Provide the [x, y] coordinate of the cell's center where the given text is located.  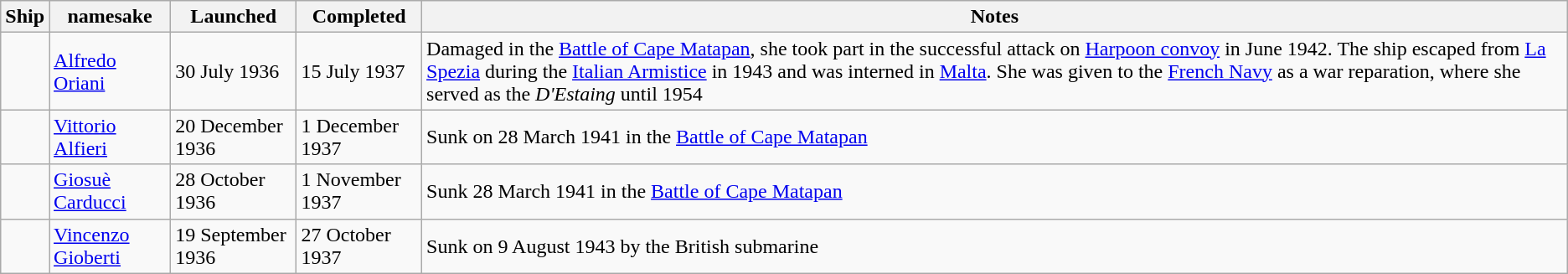
Ship [25, 17]
Launched [234, 17]
namesake [111, 17]
Sunk 28 March 1941 in the Battle of Cape Matapan [995, 191]
Alfredo Oriani [111, 71]
Completed [359, 17]
1 December 1937 [359, 137]
Notes [995, 17]
19 September 1936 [234, 246]
27 October 1937 [359, 246]
15 July 1937 [359, 71]
Sunk on 9 August 1943 by the British submarine [995, 246]
Vincenzo Gioberti [111, 246]
Vittorio Alfieri [111, 137]
Giosuè Carducci [111, 191]
1 November 1937 [359, 191]
Sunk on 28 March 1941 in the Battle of Cape Matapan [995, 137]
28 October 1936 [234, 191]
20 December 1936 [234, 137]
30 July 1936 [234, 71]
